From the cell containing the given text, extract its center point as [X, Y] coordinate. 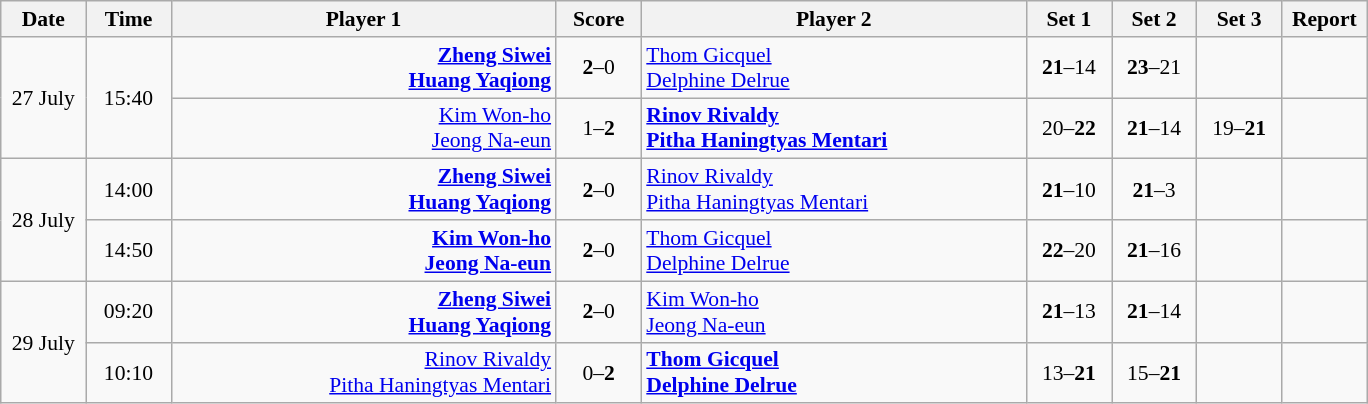
29 July [44, 342]
0–2 [598, 372]
10:10 [128, 372]
21–16 [1154, 250]
21–13 [1068, 312]
21–10 [1068, 190]
Player 2 [834, 19]
23–21 [1154, 68]
15:40 [128, 98]
Set 3 [1240, 19]
Report [1324, 19]
15–21 [1154, 372]
22–20 [1068, 250]
21–3 [1154, 190]
13–21 [1068, 372]
Time [128, 19]
Set 1 [1068, 19]
27 July [44, 98]
09:20 [128, 312]
Date [44, 19]
Score [598, 19]
14:50 [128, 250]
19–21 [1240, 128]
Player 1 [364, 19]
14:00 [128, 190]
1–2 [598, 128]
20–22 [1068, 128]
28 July [44, 220]
Set 2 [1154, 19]
